From the cell containing the given text, extract its center point as (x, y) coordinate. 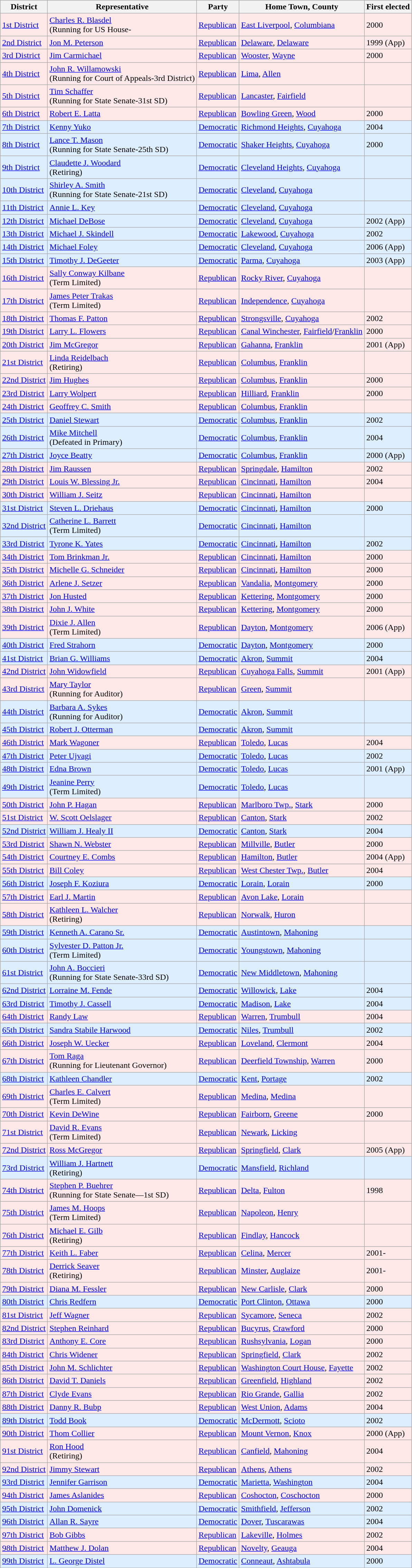
44th District (24, 711)
90th District (24, 1433)
Lima, Allen (302, 73)
William J. Healy II (122, 831)
Jim Carmichael (122, 56)
97th District (24, 1535)
Kenny Yuko (122, 127)
Conneaut, Ashtabula (302, 1561)
37th District (24, 596)
Novelty, Geauga (302, 1548)
Canal Winchester, Fairfield/Franklin (302, 331)
88th District (24, 1407)
33rd District (24, 544)
Kathleen Chandler (122, 1079)
34th District (24, 557)
Youngstown, Mahoning (302, 950)
42nd District (24, 671)
41st District (24, 658)
Lorain, Lorain (302, 883)
Michael Foley (122, 247)
Jim Hughes (122, 380)
Arlene J. Setzer (122, 583)
2004 (App) (388, 857)
New Carlisle, Clark (302, 1289)
Parma, Cuyahoga (302, 260)
10th District (24, 189)
New Middletown, Mahoning (302, 973)
Shirley A. Smith(Running for State Senate-21st SD) (122, 189)
Deerfield Township, Warren (302, 1061)
Millville, Butler (302, 844)
99th District (24, 1561)
Delta, Fulton (302, 1190)
Kent, Portage (302, 1079)
7th District (24, 127)
25th District (24, 420)
86th District (24, 1381)
35th District (24, 570)
14th District (24, 247)
Larry Wolpert (122, 393)
David R. Evans(Term Limited) (122, 1132)
William J. Seitz (122, 495)
61st District (24, 973)
Steven L. Driehaus (122, 508)
Kenneth A. Carano Sr. (122, 932)
79th District (24, 1289)
Linda Reidelbach(Retiring) (122, 362)
Tim Schaffer(Running for State Senate-31st SD) (122, 96)
58th District (24, 914)
62nd District (24, 990)
Jeanine Perry(Term Limited) (122, 787)
87th District (24, 1394)
Jim McGregor (122, 345)
21st District (24, 362)
15th District (24, 260)
Tyrone K. Yates (122, 544)
57th District (24, 896)
96th District (24, 1522)
55th District (24, 870)
Dixie J. Allen(Term Limited) (122, 627)
West Chester Twp., Butler (302, 870)
Madison, Lake (302, 1004)
Mark Wagoner (122, 743)
Gahanna, Franklin (302, 345)
45th District (24, 730)
Mike Mitchell(Defeated in Primary) (122, 438)
Greenfield, Highland (302, 1381)
24th District (24, 406)
91st District (24, 1451)
69th District (24, 1096)
Napoleon, Henry (302, 1212)
3rd District (24, 56)
Mount Vernon, Knox (302, 1433)
70th District (24, 1114)
64th District (24, 1017)
77th District (24, 1253)
John J. White (122, 609)
Cuyahoga Falls, Summit (302, 671)
Joseph W. Uecker (122, 1043)
2005 (App) (388, 1150)
73rd District (24, 1167)
Willowick, Lake (302, 990)
John A. Boccieri(Running for State Senate-33rd SD) (122, 973)
94th District (24, 1495)
Rushsylvania, Logan (302, 1341)
82nd District (24, 1328)
Niles, Trumbull (302, 1030)
John Widowfield (122, 671)
Ron Hood(Retiring) (122, 1451)
Fairborn, Greene (302, 1114)
Strongsville, Cuyahoga (302, 318)
Sally Conway Kilbane(Term Limited) (122, 278)
Sycamore, Seneca (302, 1315)
43rd District (24, 689)
80th District (24, 1302)
Diana M. Fessler (122, 1289)
Robert J. Otterman (122, 730)
Bob Gibbs (122, 1535)
Annie L. Key (122, 207)
75th District (24, 1212)
1998 (388, 1190)
19th District (24, 331)
2nd District (24, 43)
John Domenick (122, 1509)
Vandalia, Montgomery (302, 583)
Tom Raga(Running for Lieutenant Governor) (122, 1061)
Jeff Wagner (122, 1315)
93rd District (24, 1482)
22nd District (24, 380)
23rd District (24, 393)
Minster, Auglaize (302, 1271)
48th District (24, 769)
Port Clinton, Ottawa (302, 1302)
Jennifer Garrison (122, 1482)
17th District (24, 301)
Stephen Reinhard (122, 1328)
Shaker Heights, Cuyahoga (302, 144)
Michael DeBose (122, 221)
Norwalk, Huron (302, 914)
66th District (24, 1043)
District (24, 7)
Michael J. Skindell (122, 234)
67th District (24, 1061)
56th District (24, 883)
Green, Summit (302, 689)
84th District (24, 1354)
Tom Brinkman Jr. (122, 557)
James Peter Trakas(Term Limited) (122, 301)
Stephen P. Buehrer(Running for State Senate—1st SD) (122, 1190)
36th District (24, 583)
Todd Book (122, 1420)
59th District (24, 932)
Warren, Trumbull (302, 1017)
Newark, Licking (302, 1132)
Jim Raussen (122, 468)
Cleveland Heights, Cuyahoga (302, 167)
85th District (24, 1368)
Lakewood, Cuyahoga (302, 234)
2002 (App) (388, 221)
Hamilton, Butler (302, 857)
Washington Court House, Fayette (302, 1368)
Kathleen L. Walcher(Retiring) (122, 914)
50th District (24, 805)
Loveland, Clermont (302, 1043)
Thom Collier (122, 1433)
Smithfield, Jefferson (302, 1509)
Hilliard, Franklin (302, 393)
5th District (24, 96)
Barbara A. Sykes(Running for Auditor) (122, 711)
38th District (24, 609)
Jon Husted (122, 596)
Allan R. Sayre (122, 1522)
Lancaster, Fairfield (302, 96)
Rocky River, Cuyahoga (302, 278)
Rio Grande, Gallia (302, 1394)
Mansfield, Richland (302, 1167)
Timothy J. DeGeeter (122, 260)
Dover, Tuscarawas (302, 1522)
John M. Schlichter (122, 1368)
92nd District (24, 1469)
11th District (24, 207)
18th District (24, 318)
L. George Distel (122, 1561)
6th District (24, 114)
Richmond Heights, Cuyahoga (302, 127)
65th District (24, 1030)
1st District (24, 25)
Medina, Medina (302, 1096)
Timothy J. Cassell (122, 1004)
Sandra Stabile Harwood (122, 1030)
Austintown, Mahoning (302, 932)
Delaware, Delaware (302, 43)
Wooster, Wayne (302, 56)
1999 (App) (388, 43)
2003 (App) (388, 260)
Geoffrey C. Smith (122, 406)
72nd District (24, 1150)
Matthew J. Dolan (122, 1548)
Charles R. Blasdel(Running for US House- (122, 25)
Mary Taylor(Running for Auditor) (122, 689)
Robert E. Latta (122, 114)
4th District (24, 73)
East Liverpool, Columbiana (302, 25)
52nd District (24, 831)
Thomas F. Patton (122, 318)
Brian G. Williams (122, 658)
12th District (24, 221)
Keith L. Faber (122, 1253)
71st District (24, 1132)
98th District (24, 1548)
40th District (24, 645)
Anthony E. Core (122, 1341)
51st District (24, 818)
Coshocton, Coschocton (302, 1495)
Bucyrus, Crawford (302, 1328)
60th District (24, 950)
Bowling Green, Wood (302, 114)
Michael E. Gilb(Retiring) (122, 1235)
9th District (24, 167)
20th District (24, 345)
46th District (24, 743)
63rd District (24, 1004)
26th District (24, 438)
James M. Hoops(Term Limited) (122, 1212)
Clyde Evans (122, 1394)
Jon M. Peterson (122, 43)
Derrick Seaver(Retiring) (122, 1271)
28th District (24, 468)
Charles E. Calvert(Term Limited) (122, 1096)
Representative (122, 7)
First elected (388, 7)
8th District (24, 144)
Chris Redfern (122, 1302)
30th District (24, 495)
Courtney E. Combs (122, 857)
Party (218, 7)
31st District (24, 508)
David T. Daniels (122, 1381)
Earl J. Martin (122, 896)
Lance T. Mason(Running for State Senate-25th SD) (122, 144)
68th District (24, 1079)
Peter Ujvagi (122, 756)
Ross McGregor (122, 1150)
Lakeville, Holmes (302, 1535)
James Aslanides (122, 1495)
Louis W. Blessing Jr. (122, 482)
49th District (24, 787)
Independence, Cuyahoga (302, 301)
Athens, Athens (302, 1469)
Canfield, Mahoning (302, 1451)
Edna Brown (122, 769)
29th District (24, 482)
Celina, Mercer (302, 1253)
81st District (24, 1315)
Bill Coley (122, 870)
Fred Strahorn (122, 645)
39th District (24, 627)
McDermott, Scioto (302, 1420)
John R. Willamowski(Running for Court of Appeals-3rd District) (122, 73)
Larry L. Flowers (122, 331)
Lorraine M. Fende (122, 990)
78th District (24, 1271)
16th District (24, 278)
Springdale, Hamilton (302, 468)
13th District (24, 234)
W. Scott Oelslager (122, 818)
William J. Hartnett(Retiring) (122, 1167)
Joyce Beatty (122, 455)
Marietta, Washington (302, 1482)
89th District (24, 1420)
53rd District (24, 844)
Findlay, Hancock (302, 1235)
Avon Lake, Lorain (302, 896)
83rd District (24, 1341)
74th District (24, 1190)
Randy Law (122, 1017)
Daniel Stewart (122, 420)
54th District (24, 857)
76th District (24, 1235)
Catherine L. Barrett(Term Limited) (122, 526)
Joseph F. Koziura (122, 883)
Claudette J. Woodard(Retiring) (122, 167)
27th District (24, 455)
Shawn N. Webster (122, 844)
Marlboro Twp., Stark (302, 805)
John P. Hagan (122, 805)
Chris Widener (122, 1354)
Danny R. Bubp (122, 1407)
Home Town, County (302, 7)
32nd District (24, 526)
Jimmy Stewart (122, 1469)
Kevin DeWine (122, 1114)
Sylvester D. Patton Jr.(Term Limited) (122, 950)
95th District (24, 1509)
West Union, Adams (302, 1407)
Michelle G. Schneider (122, 570)
47th District (24, 756)
